Provide the (X, Y) coordinate of the cell's center where the given text is located.  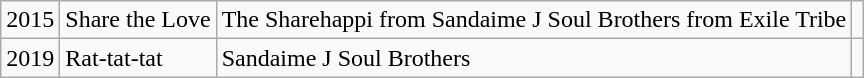
Rat-tat-tat (138, 58)
2015 (30, 20)
2019 (30, 58)
The Sharehappi from Sandaime J Soul Brothers from Exile Tribe (534, 20)
Share the Love (138, 20)
Sandaime J Soul Brothers (534, 58)
